Capture the cell that displays the provided text and extract its (x, y) central coordinate. 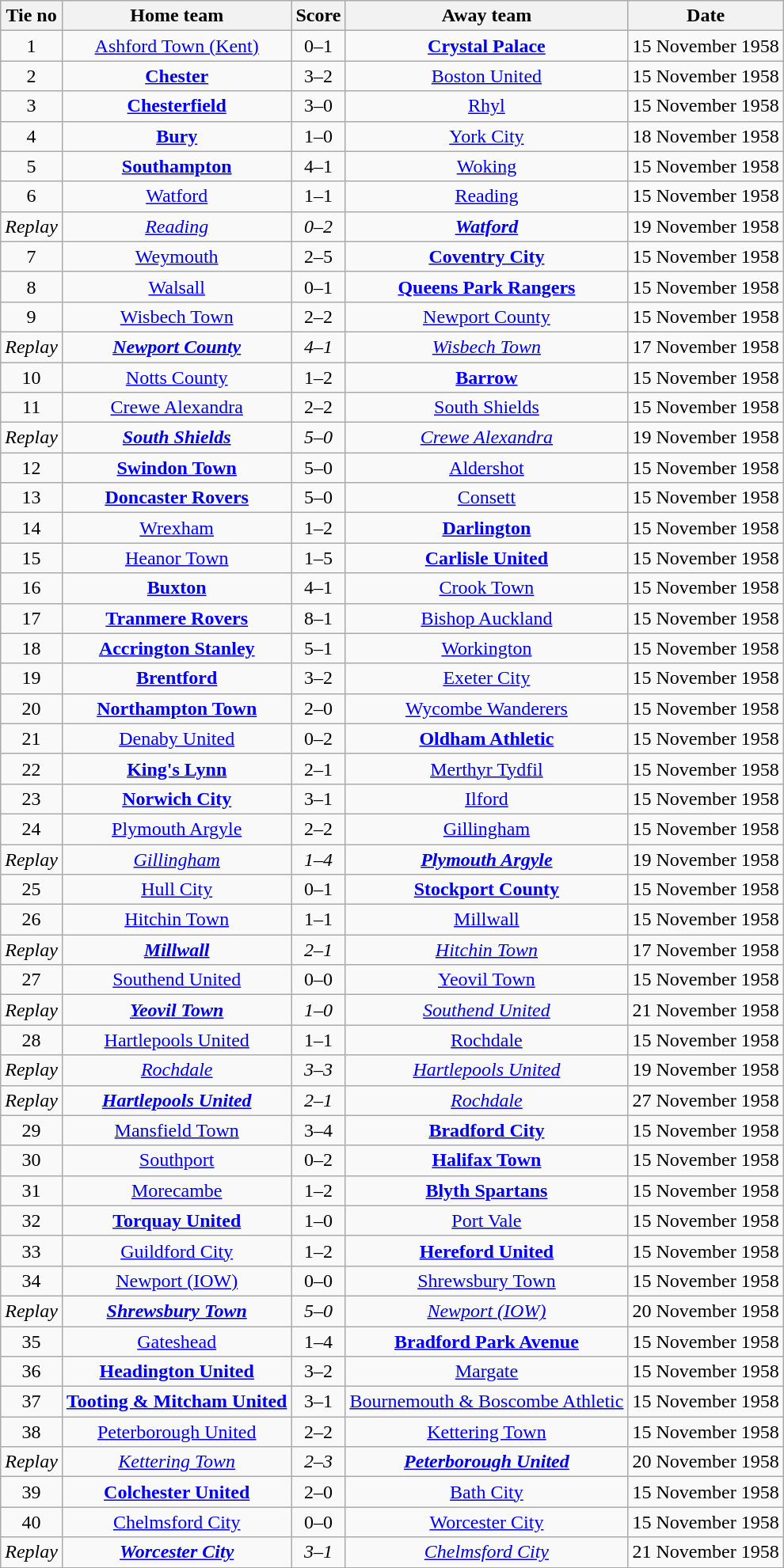
Doncaster Rovers (177, 498)
3–4 (318, 1130)
Carlisle United (486, 558)
Denaby United (177, 738)
Tie no (32, 16)
19 (32, 678)
Tranmere Rovers (177, 618)
Northampton Town (177, 708)
34 (32, 1281)
12 (32, 468)
Brentford (177, 678)
15 (32, 558)
Merthyr Tydfil (486, 769)
Colchester United (177, 1492)
27 (32, 980)
Wycombe Wanderers (486, 708)
Bradford Park Avenue (486, 1342)
37 (32, 1402)
Ilford (486, 799)
Norwich City (177, 799)
Chesterfield (177, 106)
36 (32, 1372)
1 (32, 46)
17 (32, 618)
Accrington Stanley (177, 648)
Swindon Town (177, 468)
Rhyl (486, 106)
Bradford City (486, 1130)
9 (32, 317)
18 (32, 648)
Morecambe (177, 1190)
2–3 (318, 1462)
Guildford City (177, 1251)
Darlington (486, 528)
21 (32, 738)
7 (32, 256)
24 (32, 829)
Bath City (486, 1492)
Halifax Town (486, 1160)
25 (32, 890)
Southport (177, 1160)
14 (32, 528)
Consett (486, 498)
Gateshead (177, 1342)
28 (32, 1040)
Notts County (177, 378)
Heanor Town (177, 558)
Bishop Auckland (486, 618)
3–0 (318, 106)
Hull City (177, 890)
Oldham Athletic (486, 738)
8 (32, 287)
38 (32, 1432)
Coventry City (486, 256)
40 (32, 1522)
Bournemouth & Boscombe Athletic (486, 1402)
26 (32, 920)
Workington (486, 648)
22 (32, 769)
Stockport County (486, 890)
Wrexham (177, 528)
6 (32, 196)
Blyth Spartans (486, 1190)
4 (32, 136)
16 (32, 588)
Hereford United (486, 1251)
30 (32, 1160)
Home team (177, 16)
13 (32, 498)
2 (32, 76)
Score (318, 16)
Crook Town (486, 588)
11 (32, 408)
31 (32, 1190)
39 (32, 1492)
18 November 1958 (706, 136)
Queens Park Rangers (486, 287)
Tooting & Mitcham United (177, 1402)
Exeter City (486, 678)
Crystal Palace (486, 46)
Walsall (177, 287)
Port Vale (486, 1221)
20 (32, 708)
32 (32, 1221)
2–5 (318, 256)
King's Lynn (177, 769)
3–3 (318, 1070)
Away team (486, 16)
Southampton (177, 166)
Torquay United (177, 1221)
Margate (486, 1372)
Woking (486, 166)
8–1 (318, 618)
Date (706, 16)
Headington United (177, 1372)
5–1 (318, 648)
Chester (177, 76)
27 November 1958 (706, 1100)
Boston United (486, 76)
Weymouth (177, 256)
3 (32, 106)
Ashford Town (Kent) (177, 46)
Aldershot (486, 468)
Bury (177, 136)
33 (32, 1251)
1–5 (318, 558)
York City (486, 136)
23 (32, 799)
Buxton (177, 588)
5 (32, 166)
Barrow (486, 378)
10 (32, 378)
29 (32, 1130)
Mansfield Town (177, 1130)
35 (32, 1342)
